Scan for the cell matching the given text and deliver its (X, Y) coordinate at center. 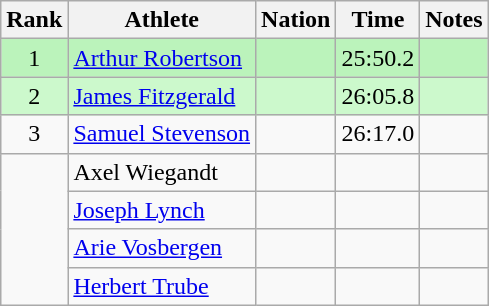
Joseph Lynch (162, 210)
Athlete (162, 20)
Nation (296, 20)
25:50.2 (378, 58)
Arthur Robertson (162, 58)
1 (34, 58)
3 (34, 134)
26:17.0 (378, 134)
Samuel Stevenson (162, 134)
Time (378, 20)
Arie Vosbergen (162, 248)
Rank (34, 20)
Herbert Trube (162, 286)
Axel Wiegandt (162, 172)
James Fitzgerald (162, 96)
Notes (454, 20)
26:05.8 (378, 96)
2 (34, 96)
